Determine the [x, y] coordinate at the center of the cell enclosing the given text.  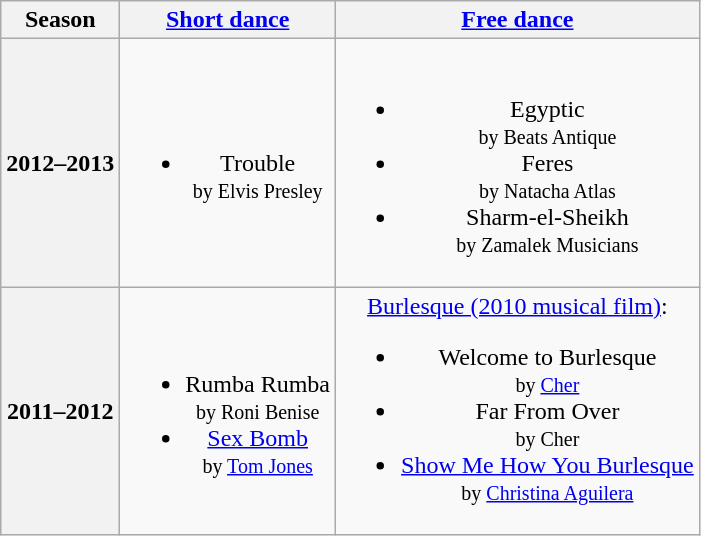
Burlesque (2010 musical film):Welcome to Burlesque by Cher Far From Over by Cher Show Me How You Burlesque by Christina Aguilera [518, 411]
Free dance [518, 20]
2012–2013 [60, 163]
Egyptic by Beats Antique Feres by Natacha Atlas Sharm-el-Sheikh by Zamalek Musicians [518, 163]
2011–2012 [60, 411]
Rumba Rumba by Roni Benise Sex Bomb by Tom Jones [228, 411]
Short dance [228, 20]
Season [60, 20]
Trouble by Elvis Presley [228, 163]
